Search for the cell housing the specified text and yield its (x, y) center coordinate. 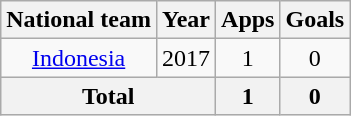
National team (79, 20)
Total (108, 96)
Year (186, 20)
2017 (186, 58)
Goals (315, 20)
Indonesia (79, 58)
Apps (248, 20)
